Provide the (x, y) coordinate of the cell's center where the given text is located.  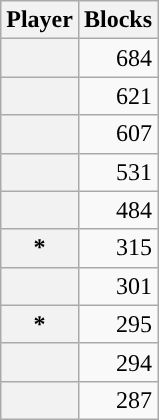
301 (118, 286)
621 (118, 96)
607 (118, 134)
Player (40, 20)
531 (118, 172)
684 (118, 58)
294 (118, 362)
287 (118, 400)
Blocks (118, 20)
315 (118, 248)
484 (118, 210)
295 (118, 324)
